Locate the cell with the specified text and output its (X, Y) center coordinate. 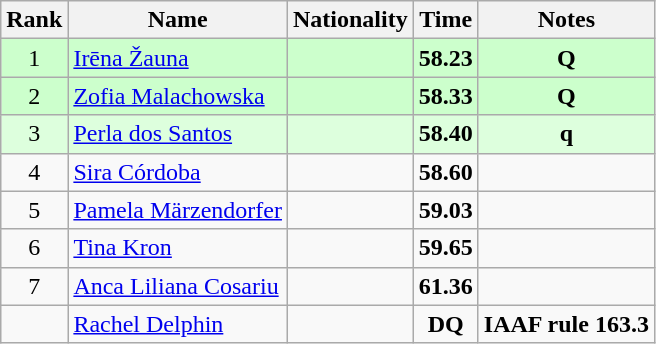
Rachel Delphin (178, 324)
q (566, 134)
DQ (446, 324)
Zofia Malachowska (178, 96)
Anca Liliana Cosariu (178, 286)
IAAF rule 163.3 (566, 324)
58.33 (446, 96)
6 (34, 248)
Name (178, 20)
7 (34, 286)
58.60 (446, 172)
Nationality (350, 20)
3 (34, 134)
58.23 (446, 58)
Notes (566, 20)
5 (34, 210)
59.03 (446, 210)
58.40 (446, 134)
Sira Córdoba (178, 172)
2 (34, 96)
Irēna Žauna (178, 58)
Pamela Märzendorfer (178, 210)
4 (34, 172)
Rank (34, 20)
Tina Kron (178, 248)
Perla dos Santos (178, 134)
1 (34, 58)
61.36 (446, 286)
Time (446, 20)
59.65 (446, 248)
